Extract the (x, y) coordinate from the center of the cell holding the provided text.  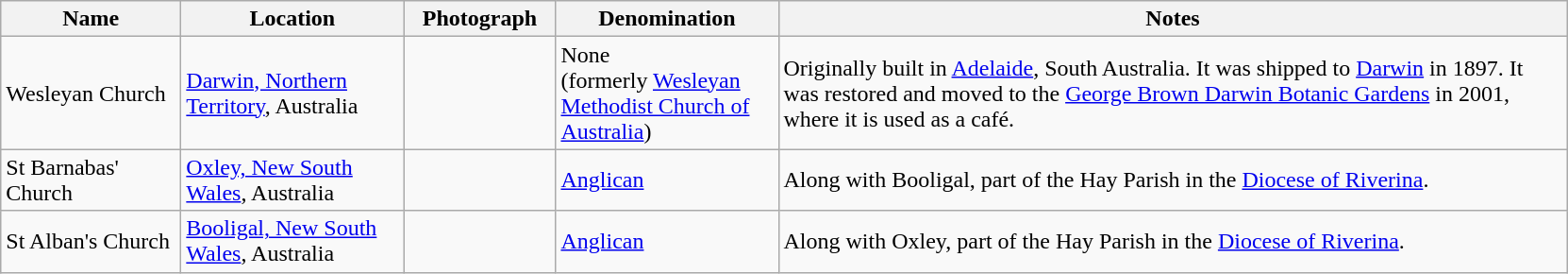
Darwin, Northern Territory, Australia (292, 93)
Notes (1173, 19)
Denomination (667, 19)
Booligal, New South Wales, Australia (292, 242)
Along with Oxley, part of the Hay Parish in the Diocese of Riverina. (1173, 242)
St Barnabas' Church (91, 180)
Location (292, 19)
Along with Booligal, part of the Hay Parish in the Diocese of Riverina. (1173, 180)
Oxley, New South Wales, Australia (292, 180)
Photograph (479, 19)
St Alban's Church (91, 242)
None(formerly Wesleyan Methodist Church of Australia) (667, 93)
Name (91, 19)
Wesleyan Church (91, 93)
